Identify which cell holds the provided text, then report its (x, y) central coordinate. 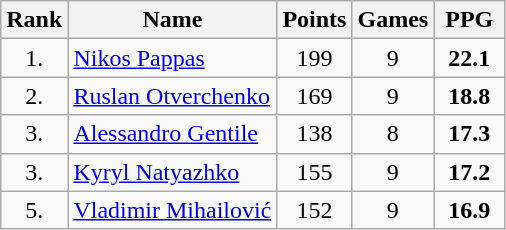
169 (314, 96)
Games (393, 20)
Vladimir Mihailović (172, 210)
5. (34, 210)
1. (34, 58)
Ruslan Otverchenko (172, 96)
Points (314, 20)
16.9 (470, 210)
Nikos Pappas (172, 58)
8 (393, 134)
Rank (34, 20)
199 (314, 58)
PPG (470, 20)
17.3 (470, 134)
22.1 (470, 58)
Alessandro Gentile (172, 134)
138 (314, 134)
18.8 (470, 96)
155 (314, 172)
Kyryl Natyazhko (172, 172)
152 (314, 210)
Name (172, 20)
2. (34, 96)
17.2 (470, 172)
